For the text-containing cell, return its midpoint in [x, y] coordinate format. 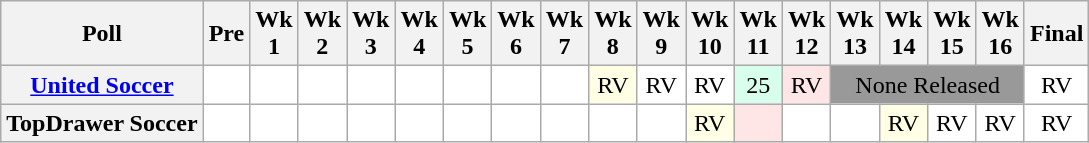
Poll [102, 34]
Wk12 [806, 34]
None Released [928, 85]
Wk3 [371, 34]
Final [1056, 34]
Wk16 [1000, 34]
Wk6 [516, 34]
Wk7 [564, 34]
Wk1 [274, 34]
Pre [226, 34]
Wk5 [467, 34]
TopDrawer Soccer [102, 123]
Wk4 [419, 34]
Wk11 [758, 34]
25 [758, 85]
Wk14 [903, 34]
Wk9 [661, 34]
Wk2 [322, 34]
Wk15 [952, 34]
United Soccer [102, 85]
Wk13 [855, 34]
Wk10 [710, 34]
Wk8 [613, 34]
